Pinpoint the cell where the given text exists, returning its [x, y] midpoint coordinate. 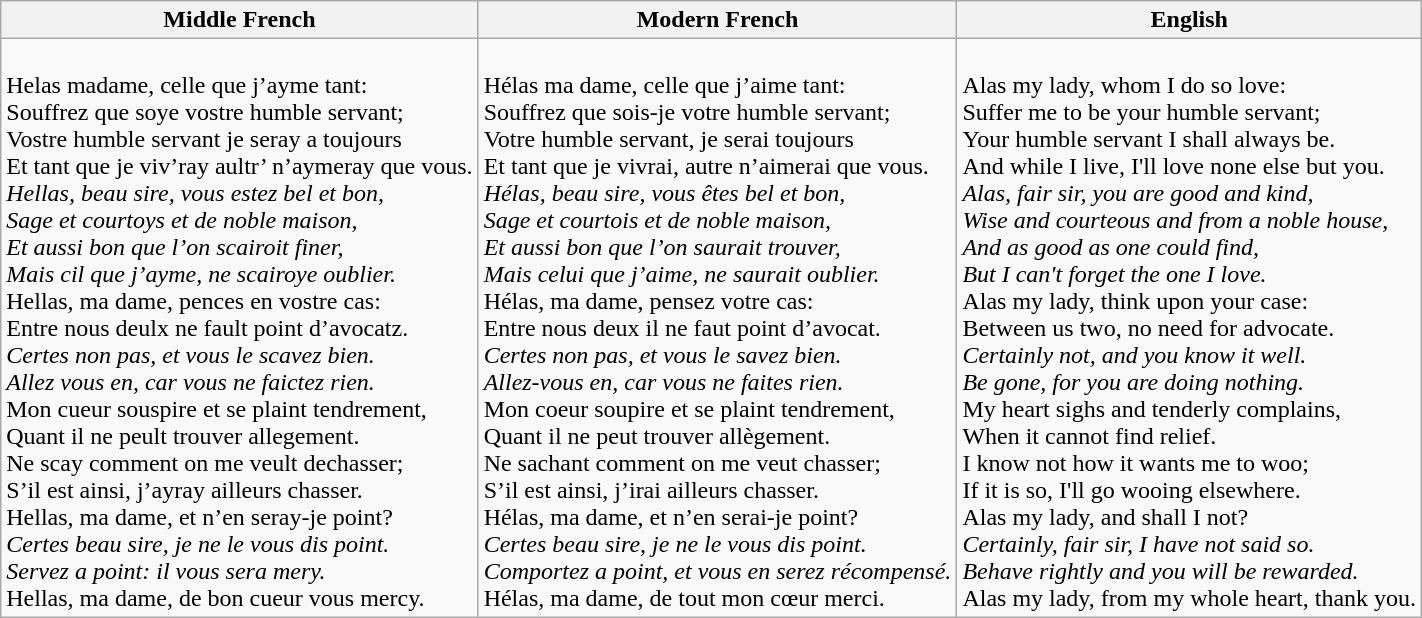
Modern French [718, 20]
English [1190, 20]
Middle French [240, 20]
